Determine the (X, Y) coordinate at the center of the cell enclosing the given text.  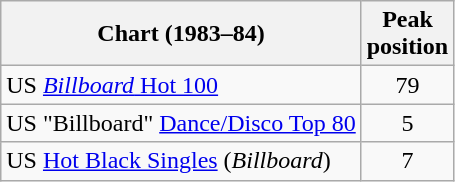
Chart (1983–84) (181, 34)
US Hot Black Singles (Billboard) (181, 161)
7 (407, 161)
79 (407, 85)
5 (407, 123)
US "Billboard" Dance/Disco Top 80 (181, 123)
Peakposition (407, 34)
US Billboard Hot 100 (181, 85)
